Pinpoint the cell where the given text exists, returning its [X, Y] midpoint coordinate. 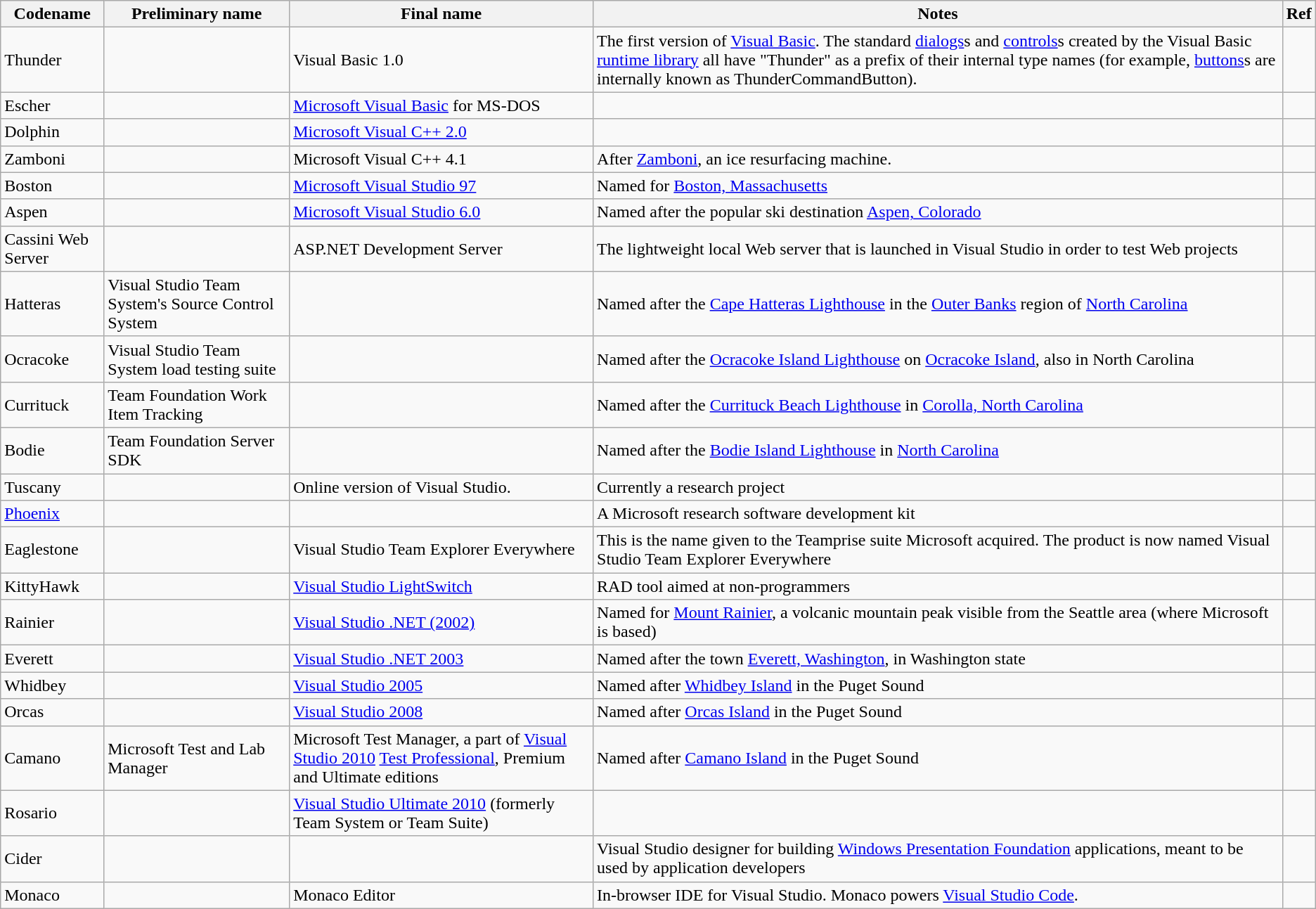
Named after the Bodie Island Lighthouse in North Carolina [938, 450]
Hatteras [52, 304]
Visual Studio 2005 [441, 685]
Named for Mount Rainier, a volcanic mountain peak visible from the Seattle area (where Microsoft is based) [938, 623]
RAD tool aimed at non-programmers [938, 586]
Named after the Currituck Beach Lighthouse in Corolla, North Carolina [938, 405]
Named after Whidbey Island in the Puget Sound [938, 685]
Visual Studio LightSwitch [441, 586]
Whidbey [52, 685]
Team Foundation Work Item Tracking [197, 405]
Visual Studio Team System's Source Control System [197, 304]
Phoenix [52, 514]
Cassini Web Server [52, 249]
Microsoft Test Manager, a part of Visual Studio 2010 Test Professional, Premium and Ultimate editions [441, 758]
Boston [52, 186]
Thunder [52, 60]
Eaglestone [52, 550]
ASP.NET Development Server [441, 249]
Visual Studio .NET (2002) [441, 623]
Visual Studio 2008 [441, 712]
Monaco Editor [441, 895]
Microsoft Visual Studio 97 [441, 186]
Notes [938, 14]
Zamboni [52, 159]
Ocracoke [52, 359]
Bodie [52, 450]
Visual Basic 1.0 [441, 60]
Microsoft Visual C++ 4.1 [441, 159]
Named after Camano Island in the Puget Sound [938, 758]
Microsoft Visual Studio 6.0 [441, 212]
After Zamboni, an ice resurfacing machine. [938, 159]
Ref [1299, 14]
Microsoft Test and Lab Manager [197, 758]
Visual Studio Team Explorer Everywhere [441, 550]
Named after the Cape Hatteras Lighthouse in the Outer Banks region of North Carolina [938, 304]
Cider [52, 859]
Currituck [52, 405]
Microsoft Visual C++ 2.0 [441, 132]
Tuscany [52, 487]
Visual Studio designer for building Windows Presentation Foundation applications, meant to be used by application developers [938, 859]
In-browser IDE for Visual Studio. Monaco powers Visual Studio Code. [938, 895]
Rosario [52, 813]
A Microsoft research software development kit [938, 514]
Named after the Ocracoke Island Lighthouse on Ocracoke Island, also in North Carolina [938, 359]
Online version of Visual Studio. [441, 487]
Monaco [52, 895]
Final name [441, 14]
Rainier [52, 623]
Visual Studio Team System load testing suite [197, 359]
Everett [52, 659]
Dolphin [52, 132]
Named after Orcas Island in the Puget Sound [938, 712]
The lightweight local Web server that is launched in Visual Studio in order to test Web projects [938, 249]
Orcas [52, 712]
KittyHawk [52, 586]
Currently a research project [938, 487]
Named after the popular ski destination Aspen, Colorado [938, 212]
Camano [52, 758]
Visual Studio Ultimate 2010 (formerly Team System or Team Suite) [441, 813]
Named for Boston, Massachusetts [938, 186]
Escher [52, 105]
Team Foundation Server SDK [197, 450]
Codename [52, 14]
Named after the town Everett, Washington, in Washington state [938, 659]
Microsoft Visual Basic for MS-DOS [441, 105]
This is the name given to the Teamprise suite Microsoft acquired. The product is now named Visual Studio Team Explorer Everywhere [938, 550]
Visual Studio .NET 2003 [441, 659]
Aspen [52, 212]
Preliminary name [197, 14]
